Search for the cell housing the specified text and yield its [X, Y] center coordinate. 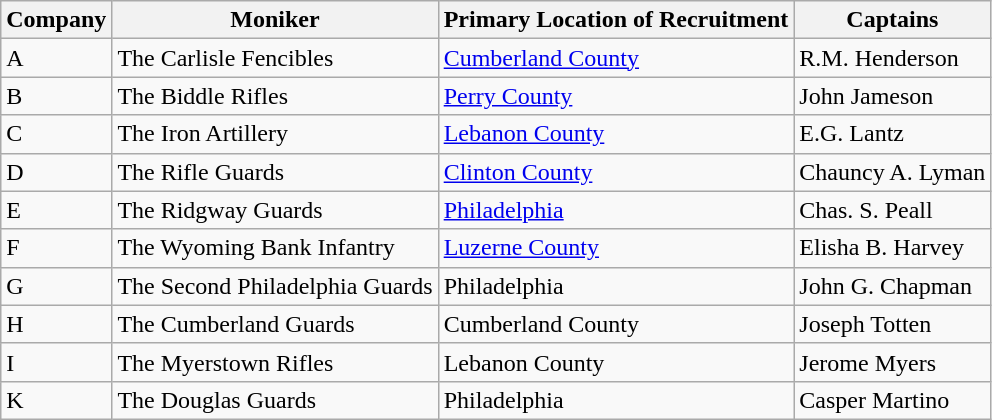
Luzerne County [616, 248]
The Cumberland Guards [275, 324]
G [56, 286]
D [56, 172]
The Iron Artillery [275, 134]
B [56, 96]
The Wyoming Bank Infantry [275, 248]
John Jameson [892, 96]
Elisha B. Harvey [892, 248]
Jerome Myers [892, 362]
C [56, 134]
E.G. Lantz [892, 134]
E [56, 210]
K [56, 400]
Joseph Totten [892, 324]
Chas. S. Peall [892, 210]
The Carlisle Fencibles [275, 58]
John G. Chapman [892, 286]
The Douglas Guards [275, 400]
Chauncy A. Lyman [892, 172]
The Myerstown Rifles [275, 362]
The Ridgway Guards [275, 210]
Company [56, 20]
H [56, 324]
R.M. Henderson [892, 58]
Captains [892, 20]
Moniker [275, 20]
A [56, 58]
F [56, 248]
Primary Location of Recruitment [616, 20]
I [56, 362]
The Biddle Rifles [275, 96]
The Second Philadelphia Guards [275, 286]
Perry County [616, 96]
The Rifle Guards [275, 172]
Casper Martino [892, 400]
Clinton County [616, 172]
